Determine the [x, y] coordinate at the center of the cell enclosing the given text.  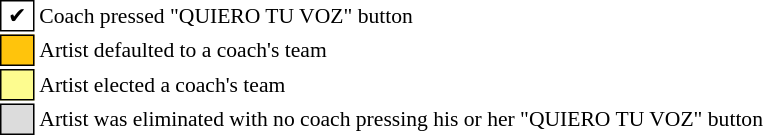
✔ [18, 16]
